Provide the [X, Y] coordinate of the cell's center where the given text is located.  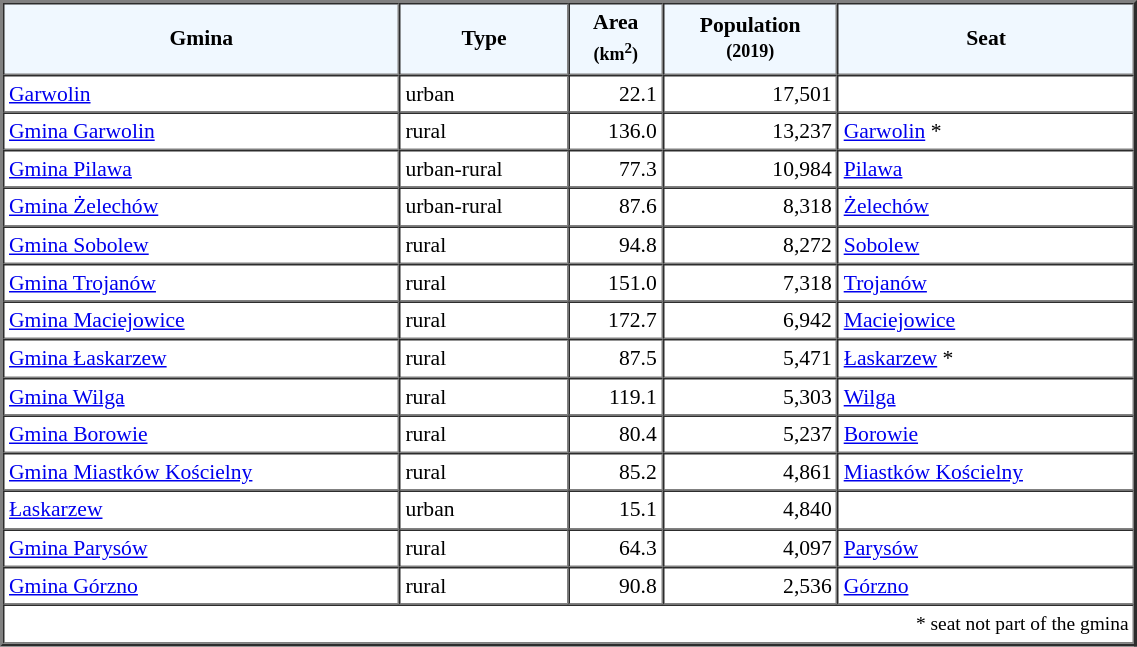
Gmina Pilawa [201, 169]
151.0 [616, 283]
4,840 [750, 510]
64.3 [616, 548]
80.4 [616, 434]
Type [484, 38]
8,272 [750, 245]
4,861 [750, 472]
Gmina [201, 38]
7,318 [750, 283]
Gmina Garwolin [201, 131]
94.8 [616, 245]
Górzno [986, 586]
Żelechów [986, 207]
Sobolew [986, 245]
22.1 [616, 93]
Gmina Łaskarzew [201, 359]
17,501 [750, 93]
90.8 [616, 586]
172.7 [616, 321]
Parysów [986, 548]
Gmina Maciejowice [201, 321]
119.1 [616, 396]
Seat [986, 38]
Area(km2) [616, 38]
Gmina Trojanów [201, 283]
Garwolin * [986, 131]
Gmina Wilga [201, 396]
Borowie [986, 434]
77.3 [616, 169]
15.1 [616, 510]
Wilga [986, 396]
87.5 [616, 359]
10,984 [750, 169]
Pilawa [986, 169]
Łaskarzew * [986, 359]
8,318 [750, 207]
Łaskarzew [201, 510]
Maciejowice [986, 321]
Gmina Parysów [201, 548]
Gmina Górzno [201, 586]
Trojanów [986, 283]
5,237 [750, 434]
Population(2019) [750, 38]
87.6 [616, 207]
2,536 [750, 586]
Miastków Kościelny [986, 472]
* seat not part of the gmina [569, 624]
Gmina Żelechów [201, 207]
Gmina Sobolew [201, 245]
136.0 [616, 131]
5,471 [750, 359]
4,097 [750, 548]
85.2 [616, 472]
13,237 [750, 131]
Gmina Miastków Kościelny [201, 472]
Garwolin [201, 93]
6,942 [750, 321]
Gmina Borowie [201, 434]
5,303 [750, 396]
